Identify which cell holds the provided text, then report its [x, y] central coordinate. 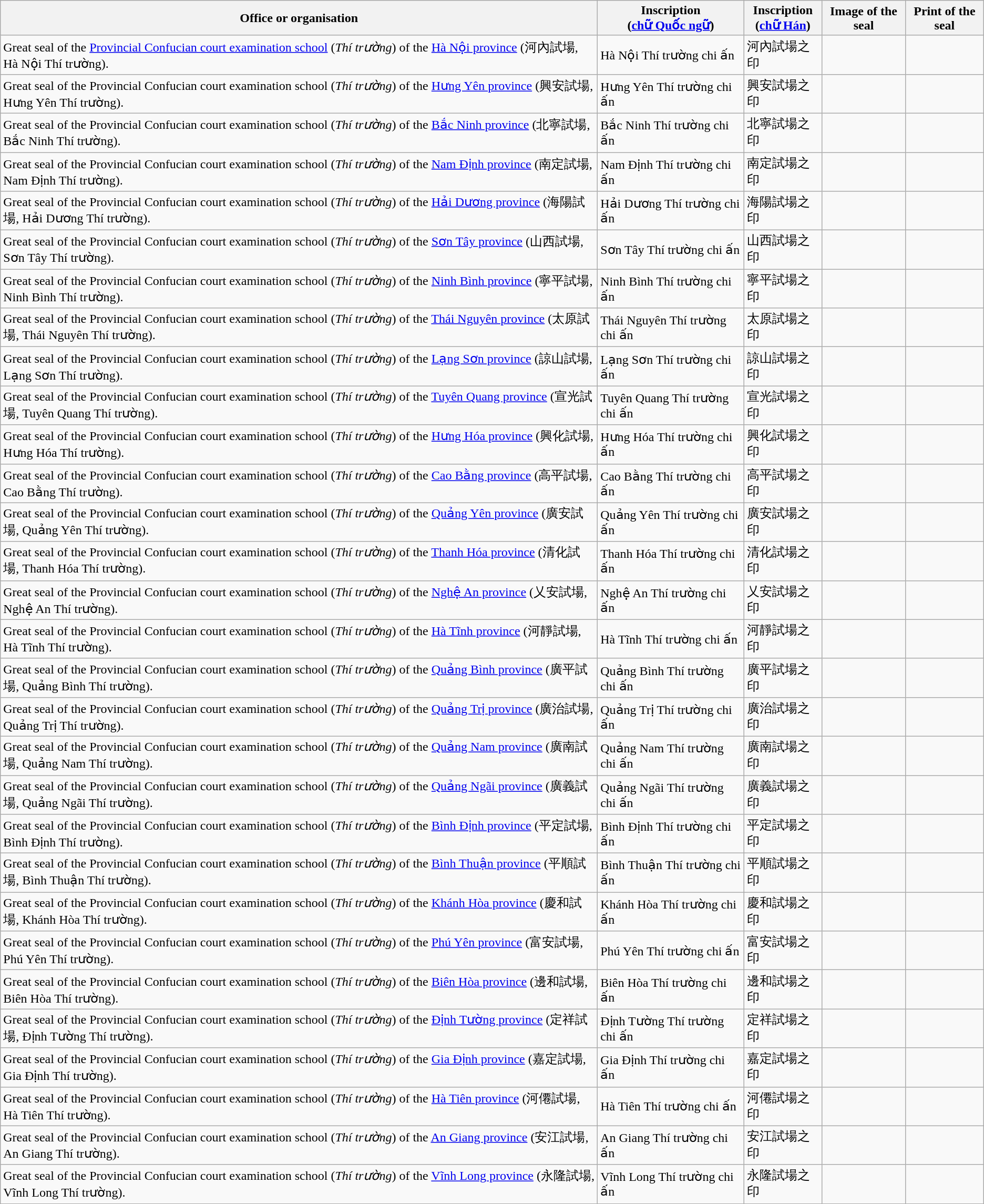
Quảng Ngãi Thí trường chi ấn [671, 794]
Great seal of the Provincial Confucian court examination school (Thí trường) of the Định Tường province (定祥試場, Định Tường Thí trường). [299, 1028]
Great seal of the Provincial Confucian court examination school (Thí trường) of the Quảng Ngãi province (廣義試場, Quảng Ngãi Thí trường). [299, 794]
Great seal of the Provincial Confucian court examination school (Thí trường) of the Biên Hòa province (邊和試場, Biên Hòa Thí trường). [299, 989]
Great seal of the Provincial Confucian court examination school (Thí trường) of the Quảng Trị province (廣治試場, Quảng Trị Thí trường). [299, 717]
Hải Dương Thí trường chi ấn [671, 211]
永隆試場之印 [783, 1184]
Inscription(chữ Quốc ngữ) [671, 18]
河內試場之印 [783, 55]
Sơn Tây Thí trường chi ấn [671, 250]
Khánh Hòa Thí trường chi ấn [671, 912]
邊和試場之印 [783, 989]
Tuyên Quang Thí trường chi ấn [671, 405]
Định Tường Thí trường chi ấn [671, 1028]
Bình Thuận Thí trường chi ấn [671, 873]
Great seal of the Provincial Confucian court examination school (Thí trường) of the Bắc Ninh province (北寧試場, Bắc Ninh Thí trường). [299, 132]
海陽試場之印 [783, 211]
興安試場之印 [783, 94]
Nam Định Thí trường chi ấn [671, 172]
Quảng Bình Thí trường chi ấn [671, 678]
Great seal of the Provincial Confucian court examination school (Thí trường) of the Gia Định province (嘉定試場, Gia Định Thí trường). [299, 1067]
Great seal of the Provincial Confucian court examination school (Thí trường) of the Sơn Tây province (山西試場, Sơn Tây Thí trường). [299, 250]
山西試場之印 [783, 250]
Hà Tiên Thí trường chi ấn [671, 1106]
Biên Hòa Thí trường chi ấn [671, 989]
Great seal of the Provincial Confucian court examination school (Thí trường) of the Bình Thuận province (平順試場, Bình Thuận Thí trường). [299, 873]
Phú Yên Thí trường chi ấn [671, 951]
廣治試場之印 [783, 717]
Bình Định Thí trường chi ấn [671, 834]
Hà Nội Thí trường chi ấn [671, 55]
廣安試場之印 [783, 522]
Great seal of the Provincial Confucian court examination school (Thí trường) of the Thái Nguyên province (太原試場, Thái Nguyên Thí trường). [299, 328]
Great seal of the Provincial Confucian court examination school (Thí trường) of the Tuyên Quang province (宣光試場, Tuyên Quang Thí trường). [299, 405]
Inscription(chữ Hán) [783, 18]
Great seal of the Provincial Confucian court examination school (Thí trường) of the Hưng Hóa province (興化試場, Hưng Hóa Thí trường). [299, 444]
Great seal of the Provincial Confucian court examination school (Thí trường) of the Bình Định province (平定試場, Bình Định Thí trường). [299, 834]
Quảng Trị Thí trường chi ấn [671, 717]
北寧試場之印 [783, 132]
Great seal of the Provincial Confucian court examination school (Thí trường) of the Hải Dương province (海陽試場, Hải Dương Thí trường). [299, 211]
安江試場之印 [783, 1145]
Great seal of the Provincial Confucian court examination school (Thí trường) of the Vĩnh Long province (永隆試場, Vĩnh Long Thí trường). [299, 1184]
Great seal of the Provincial Confucian court examination school (Thí trường) of the Quảng Nam province (廣南試場, Quảng Nam Thí trường). [299, 756]
Hưng Yên Thí trường chi ấn [671, 94]
Great seal of the Provincial Confucian court examination school (Thí trường) of the Nam Định province (南定試場, Nam Định Thí trường). [299, 172]
清化試場之印 [783, 561]
廣南試場之印 [783, 756]
Great seal of the Provincial Confucian court examination school (Thí trường) of the Hưng Yên province (興安試場, Hưng Yên Thí trường). [299, 94]
Thái Nguyên Thí trường chi ấn [671, 328]
富安試場之印 [783, 951]
廣平試場之印 [783, 678]
慶和試場之印 [783, 912]
平定試場之印 [783, 834]
太原試場之印 [783, 328]
廣義試場之印 [783, 794]
Great seal of the Provincial Confucian court examination school (Thí trường) of the Hà Nội province (河內試場, Hà Nội Thí trường). [299, 55]
Great seal of the Provincial Confucian court examination school (Thí trường) of the An Giang province (安江試場, An Giang Thí trường). [299, 1145]
An Giang Thí trường chi ấn [671, 1145]
Great seal of the Provincial Confucian court examination school (Thí trường) of the Thanh Hóa province (清化試場, Thanh Hóa Thí trường). [299, 561]
Great seal of the Provincial Confucian court examination school (Thí trường) of the Hà Tĩnh province (河靜試場, Hà Tĩnh Thí trường). [299, 639]
乂安試場之印 [783, 600]
嘉定試場之印 [783, 1067]
Great seal of the Provincial Confucian court examination school (Thí trường) of the Hà Tiên province (河僊試場, Hà Tiên Thí trường). [299, 1106]
Great seal of the Provincial Confucian court examination school (Thí trường) of the Khánh Hòa province (慶和試場, Khánh Hòa Thí trường). [299, 912]
Image of the seal [863, 18]
Thanh Hóa Thí trường chi ấn [671, 561]
諒山試場之印 [783, 366]
平順試場之印 [783, 873]
Vĩnh Long Thí trường chi ấn [671, 1184]
Quảng Yên Thí trường chi ấn [671, 522]
高平試場之印 [783, 483]
Lạng Sơn Thí trường chi ấn [671, 366]
Quảng Nam Thí trường chi ấn [671, 756]
Great seal of the Provincial Confucian court examination school (Thí trường) of the Quảng Bình province (廣平試場, Quảng Bình Thí trường). [299, 678]
寧平試場之印 [783, 289]
南定試場之印 [783, 172]
Great seal of the Provincial Confucian court examination school (Thí trường) of the Phú Yên province (富安試場, Phú Yên Thí trường). [299, 951]
Gia Định Thí trường chi ấn [671, 1067]
河靜試場之印 [783, 639]
Great seal of the Provincial Confucian court examination school (Thí trường) of the Cao Bằng province (高平試場, Cao Bằng Thí trường). [299, 483]
Great seal of the Provincial Confucian court examination school (Thí trường) of the Nghệ An province (乂安試場, Nghệ An Thí trường). [299, 600]
Cao Bằng Thí trường chi ấn [671, 483]
Nghệ An Thí trường chi ấn [671, 600]
Hưng Hóa Thí trường chi ấn [671, 444]
Print of the seal [945, 18]
定祥試場之印 [783, 1028]
Bắc Ninh Thí trường chi ấn [671, 132]
Great seal of the Provincial Confucian court examination school (Thí trường) of the Lạng Sơn province (諒山試場, Lạng Sơn Thí trường). [299, 366]
Office or organisation [299, 18]
Great seal of the Provincial Confucian court examination school (Thí trường) of the Ninh Bình province (寧平試場, Ninh Bình Thí trường). [299, 289]
河僊試場之印 [783, 1106]
Great seal of the Provincial Confucian court examination school (Thí trường) of the Quảng Yên province (廣安試場, Quảng Yên Thí trường). [299, 522]
Hà Tĩnh Thí trường chi ấn [671, 639]
宣光試場之印 [783, 405]
Ninh Bình Thí trường chi ấn [671, 289]
興化試場之印 [783, 444]
